Provide the [x, y] coordinate of the cell's center where the given text is located.  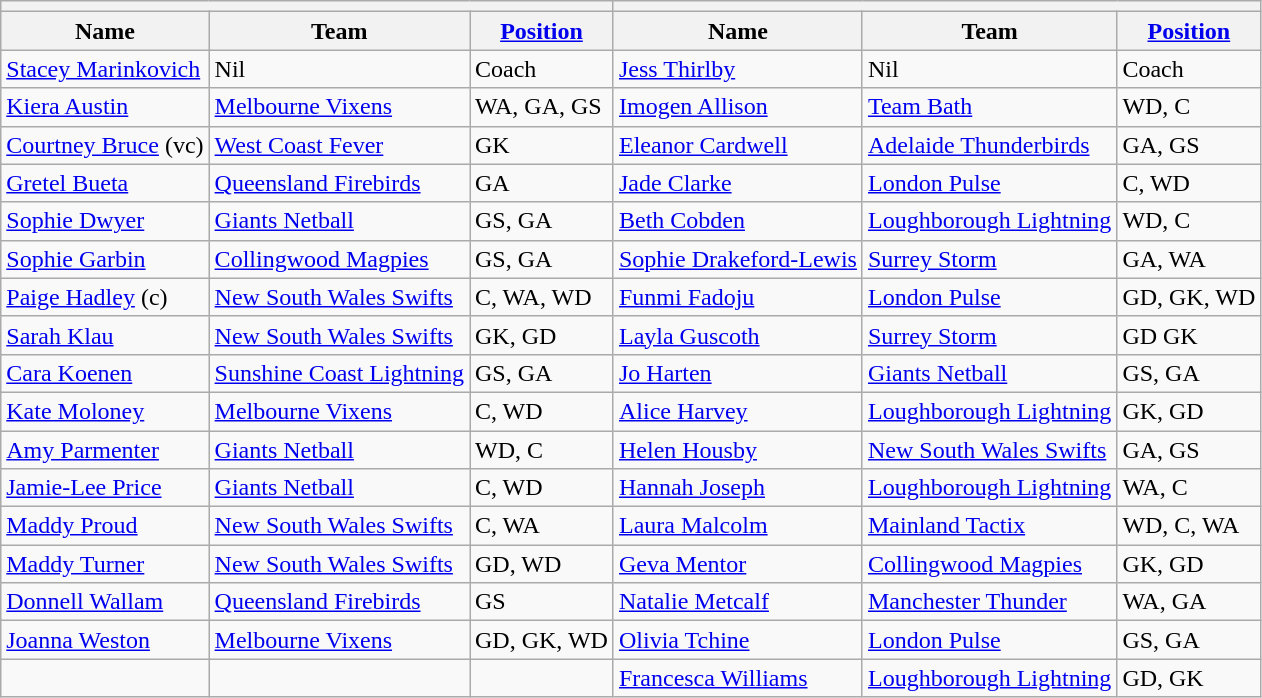
Natalie Metcalf [738, 602]
Funmi Fadoju [738, 297]
GS [542, 602]
Sunshine Coast Lightning [339, 373]
GD, GK [1189, 678]
Jade Clarke [738, 183]
WA, GA, GS [542, 107]
Imogen Allison [738, 107]
Alice Harvey [738, 411]
Amy Parmenter [105, 449]
GK [542, 145]
Sophie Dwyer [105, 221]
Stacey Marinkovich [105, 69]
C, WA, WD [542, 297]
WD, C, WA [1189, 526]
Layla Guscoth [738, 335]
Adelaide Thunderbirds [989, 145]
GA, WA [1189, 259]
Sarah Klau [105, 335]
C, WA [542, 526]
Laura Malcolm [738, 526]
Gretel Bueta [105, 183]
WA, GA [1189, 602]
GD, WD [542, 564]
Francesca Williams [738, 678]
WA, C [1189, 488]
Courtney Bruce (vc) [105, 145]
Helen Housby [738, 449]
Geva Mentor [738, 564]
Eleanor Cardwell [738, 145]
Manchester Thunder [989, 602]
Donnell Wallam [105, 602]
Jo Harten [738, 373]
Mainland Tactix [989, 526]
West Coast Fever [339, 145]
Joanna Weston [105, 640]
Jess Thirlby [738, 69]
Kiera Austin [105, 107]
Paige Hadley (c) [105, 297]
Hannah Joseph [738, 488]
Sophie Drakeford-Lewis [738, 259]
Olivia Tchine [738, 640]
Sophie Garbin [105, 259]
Maddy Proud [105, 526]
Jamie-Lee Price [105, 488]
Cara Koenen [105, 373]
Team Bath [989, 107]
Maddy Turner [105, 564]
GA [542, 183]
Kate Moloney [105, 411]
GD GK [1189, 335]
Beth Cobden [738, 221]
